Find where the given text appears and provide that cell's center as (X, Y) coordinate. 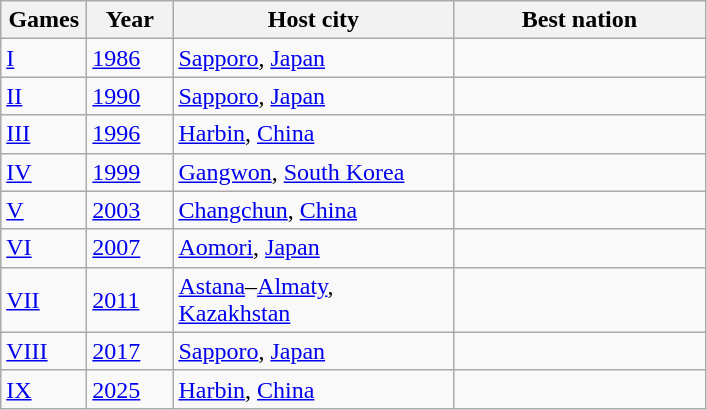
2011 (130, 300)
II (44, 96)
Changchun, China (314, 210)
1999 (130, 172)
VII (44, 300)
IV (44, 172)
IX (44, 389)
I (44, 58)
Host city (314, 20)
VIII (44, 351)
Astana–Almaty, Kazakhstan (314, 300)
2007 (130, 248)
2003 (130, 210)
Aomori, Japan (314, 248)
1990 (130, 96)
VI (44, 248)
1986 (130, 58)
2017 (130, 351)
Best nation (580, 20)
2025 (130, 389)
III (44, 134)
Year (130, 20)
V (44, 210)
Games (44, 20)
1996 (130, 134)
Gangwon, South Korea (314, 172)
